Determine the (X, Y) coordinate at the center of the cell enclosing the given text.  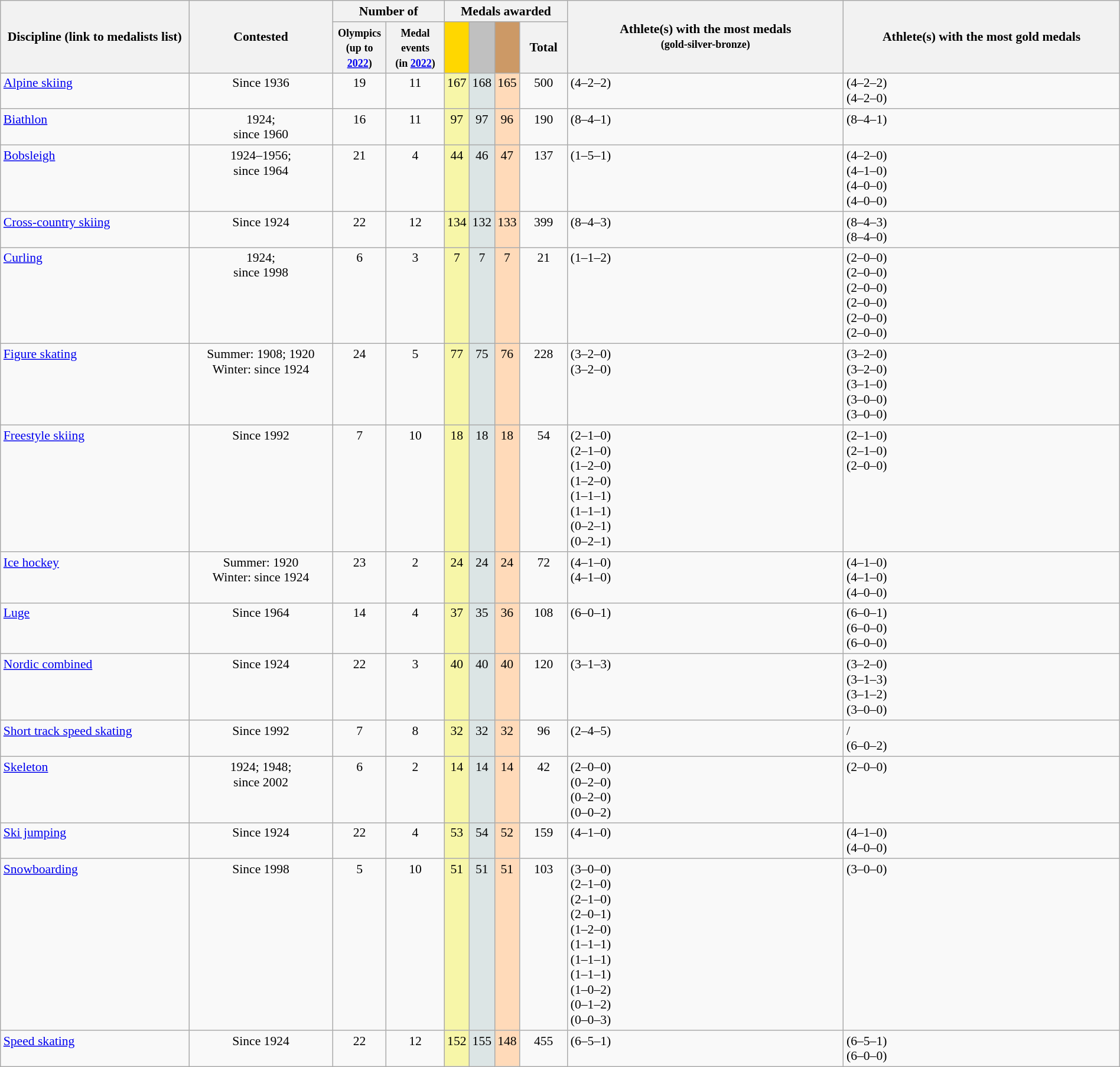
(2–4–5) (705, 739)
(4–1–0) (4–1–0) (4–0–0) (982, 578)
155 (482, 1048)
Number of (389, 11)
500 (543, 91)
Since 1998 (261, 945)
(8–4–3) (8–4–0) (982, 229)
Alpine skiing (95, 91)
76 (507, 385)
137 (543, 178)
Biathlon (95, 128)
(4–2–2) (4–2–0) (982, 91)
165 (507, 91)
Snowboarding (95, 945)
(2–1–0) (2–1–0) (2–0–0) (982, 489)
(2–1–0) (2–1–0) (1–2–0) (1–2–0) (1–1–1) (1–1–1) (0–2–1) (0–2–1) (705, 489)
(4–1–0) (705, 840)
47 (507, 178)
Since 1936 (261, 91)
(4–2–2) (705, 91)
Athlete(s) with the most medals (gold-silver-bronze) (705, 37)
(6–0–1) (6–0–0) (6–0–0) (982, 629)
Contested (261, 37)
1924–1956;since 1964 (261, 178)
Summer: 1908; 1920Winter: since 1924 (261, 385)
Bobsleigh (95, 178)
Speed skating (95, 1048)
Summer: 1920Winter: since 1924 (261, 578)
19 (359, 91)
53 (457, 840)
Since 1964 (261, 629)
Short track speed skating (95, 739)
148 (507, 1048)
108 (543, 629)
Olympics(up to 2022) (359, 47)
103 (543, 945)
(3–1–3) (705, 687)
Medal events(in 2022) (415, 47)
(3–2–0) (3–2–0) (705, 385)
1924;since 1998 (261, 295)
8 (415, 739)
(3–0–0) (982, 945)
(4–1–0) (4–0–0) (982, 840)
Cross-country skiing (95, 229)
36 (507, 629)
Figure skating (95, 385)
44 (457, 178)
35 (482, 629)
37 (457, 629)
Curling (95, 295)
75 (482, 385)
399 (543, 229)
455 (543, 1048)
168 (482, 91)
1924;since 1960 (261, 128)
42 (543, 789)
159 (543, 840)
23 (359, 578)
(6–5–1) (6–0–0) (982, 1048)
Luge (95, 629)
Discipline (link to medalists list) (95, 37)
190 (543, 128)
(4–1–0) (4–1–0) (705, 578)
(8–4–3) (705, 229)
(3–2–0) (3–1–3) (3–1–2) (3–0–0) (982, 687)
72 (543, 578)
(2–0–0) (2–0–0) (2–0–0) (2–0–0) (2–0–0) (2–0–0) (982, 295)
(1–5–1) (705, 178)
1924; 1948;since 2002 (261, 789)
Freestyle skiing (95, 489)
Ice hockey (95, 578)
(4–2–0) (4–1–0) (4–0–0) (4–0–0) (982, 178)
(6–0–1) (705, 629)
Nordic combined (95, 687)
(2–0–0) (0–2–0) (0–2–0) (0–0–2) (705, 789)
77 (457, 385)
52 (507, 840)
(6–5–1) (705, 1048)
(3–2–0) (3–2–0) (3–1–0) (3–0–0) (3–0–0) (982, 385)
Medals awarded (506, 11)
167 (457, 91)
(3–0–0) (2–1–0) (2–1–0) (2–0–1) (1–2–0) (1–1–1) (1–1–1) (1–1–1) (1–0–2) (0–1–2) (0–0–3) (705, 945)
134 (457, 229)
Ski jumping (95, 840)
Skeleton (95, 789)
(2–0–0) (982, 789)
16 (359, 128)
228 (543, 385)
(1–1–2) (705, 295)
46 (482, 178)
120 (543, 687)
152 (457, 1048)
133 (507, 229)
Total (543, 47)
132 (482, 229)
Athlete(s) with the most gold medals (982, 37)
/ (6–0–2) (982, 739)
